Extract the [x, y] coordinate from the center of the cell holding the provided text.  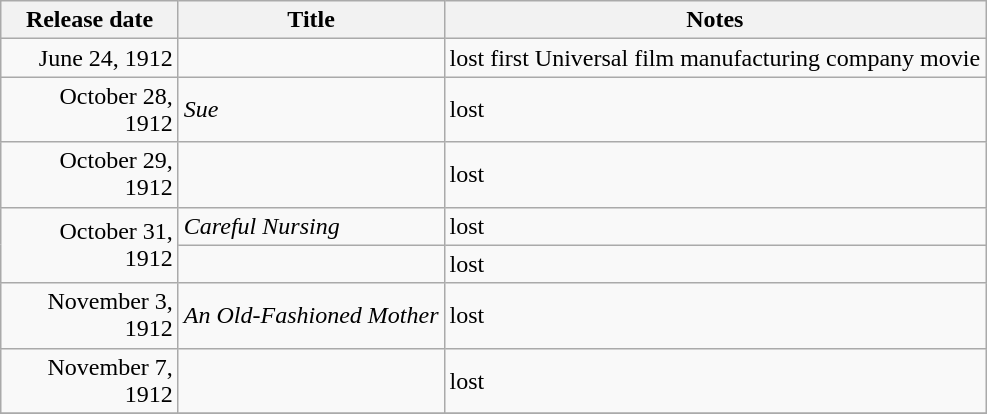
Careful Nursing [311, 226]
lost first Universal film manufacturing company movie [715, 58]
October 29, 1912 [90, 174]
October 31, 1912 [90, 245]
Notes [715, 20]
November 7, 1912 [90, 380]
An Old-Fashioned Mother [311, 316]
November 3, 1912 [90, 316]
Sue [311, 110]
Title [311, 20]
Release date [90, 20]
October 28, 1912 [90, 110]
June 24, 1912 [90, 58]
